Detect which cell encompasses the target text, then output its [x, y] center coordinate. 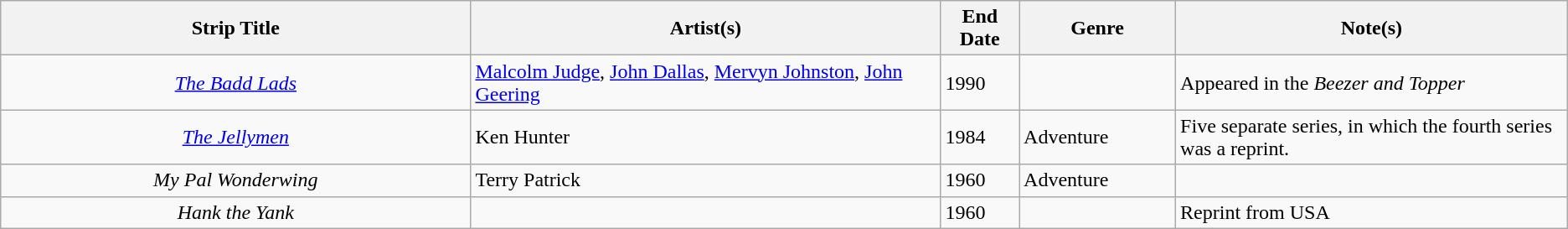
Ken Hunter [705, 138]
The Badd Lads [236, 82]
Reprint from USA [1372, 212]
Appeared in the Beezer and Topper [1372, 82]
Five separate series, in which the fourth series was a reprint. [1372, 138]
Strip Title [236, 29]
My Pal Wonderwing [236, 180]
End Date [980, 29]
Malcolm Judge, John Dallas, Mervyn Johnston, John Geering [705, 82]
Artist(s) [705, 29]
The Jellymen [236, 138]
Terry Patrick [705, 180]
1990 [980, 82]
Note(s) [1372, 29]
1984 [980, 138]
Hank the Yank [236, 212]
Genre [1097, 29]
